From the cell containing the given text, extract its center point as (X, Y) coordinate. 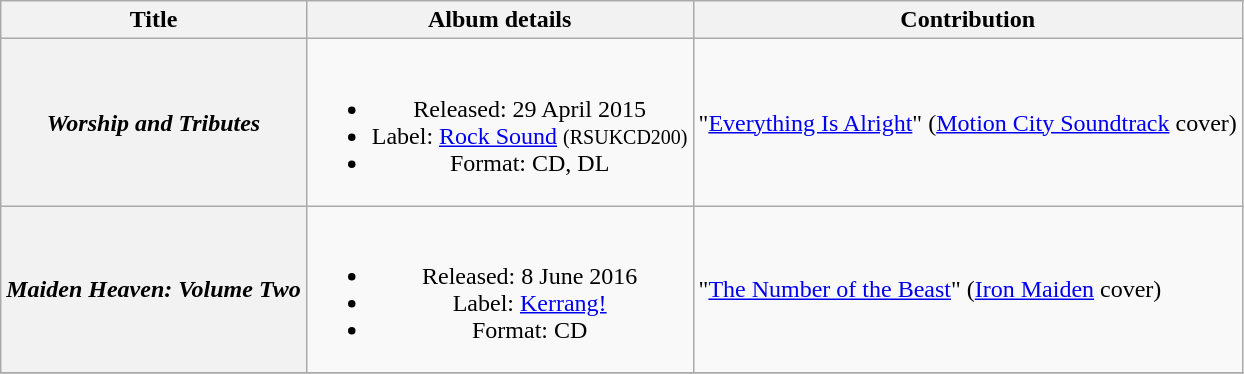
"The Number of the Beast" (Iron Maiden cover) (968, 290)
Released: 8 June 2016Label: Kerrang!Format: CD (500, 290)
Maiden Heaven: Volume Two (154, 290)
Worship and Tributes (154, 122)
Contribution (968, 20)
Title (154, 20)
Album details (500, 20)
Released: 29 April 2015Label: Rock Sound (RSUKCD200)Format: CD, DL (500, 122)
"Everything Is Alright" (Motion City Soundtrack cover) (968, 122)
